For the text-containing cell, return its midpoint in (x, y) coordinate format. 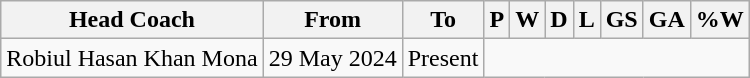
From (332, 20)
W (528, 20)
GA (666, 20)
Present (443, 58)
L (586, 20)
P (497, 20)
Head Coach (132, 20)
Robiul Hasan Khan Mona (132, 58)
To (443, 20)
GS (622, 20)
29 May 2024 (332, 58)
%W (720, 20)
D (559, 20)
